Pinpoint the cell where the given text exists, returning its [X, Y] midpoint coordinate. 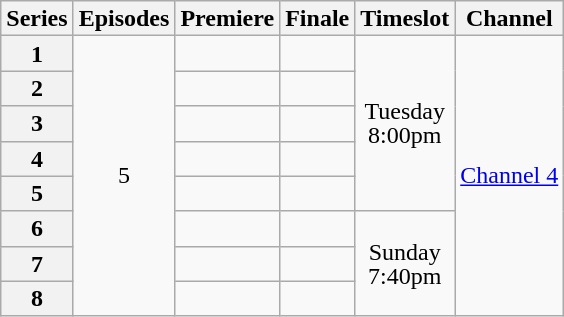
4 [37, 158]
Timeslot [405, 18]
Finale [318, 18]
Episodes [124, 18]
1 [37, 54]
3 [37, 124]
2 [37, 88]
Sunday7:40pm [405, 264]
Channel 4 [510, 176]
Channel [510, 18]
8 [37, 298]
Series [37, 18]
Tuesday8:00pm [405, 124]
Premiere [228, 18]
6 [37, 228]
7 [37, 264]
